Locate the cell with the specified text and output its [X, Y] center coordinate. 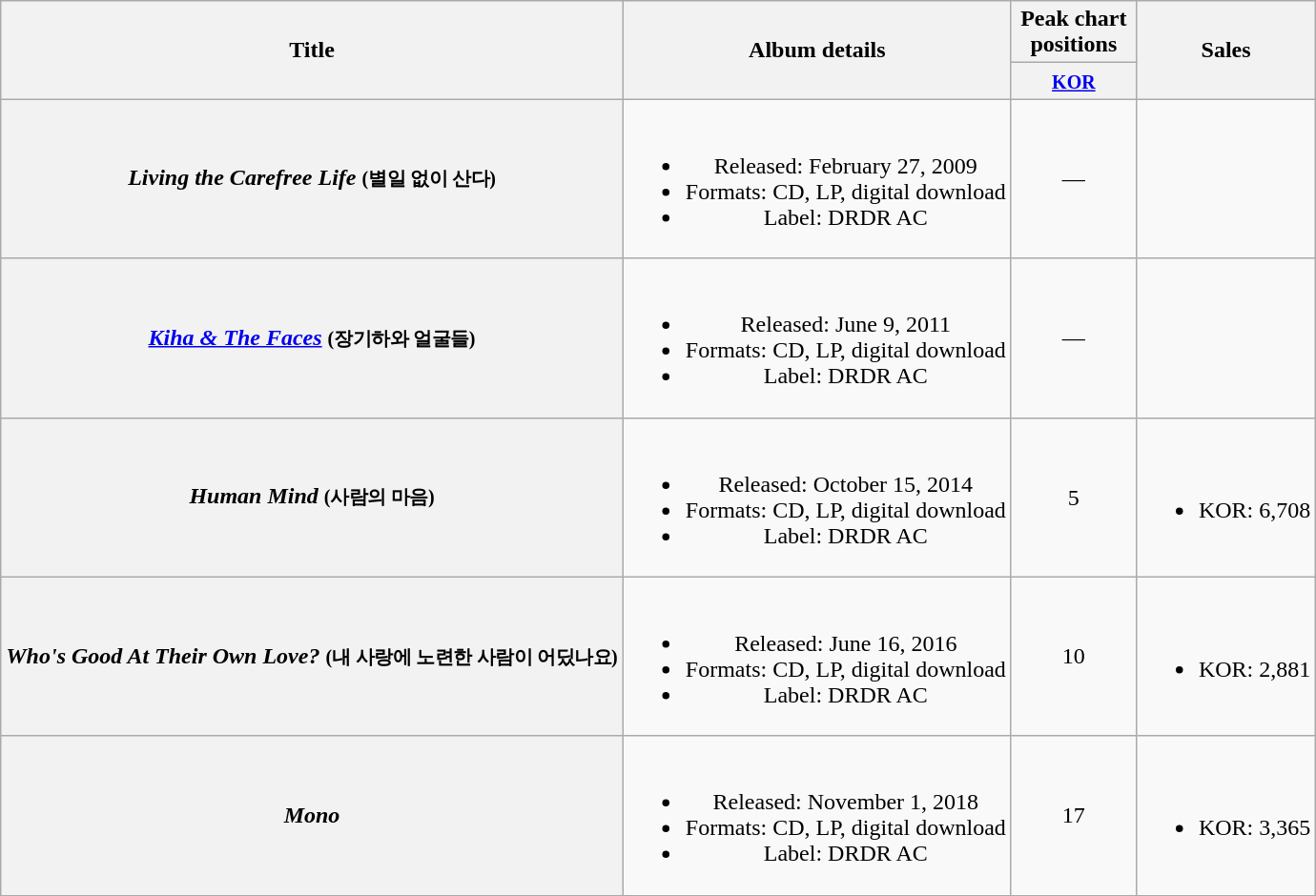
5 [1074, 498]
17 [1074, 816]
KOR: 6,708 [1225, 498]
Released: October 15, 2014Formats: CD, LP, digital downloadLabel: DRDR AC [816, 498]
KOR [1074, 81]
Living the Carefree Life (별일 없이 산다) [313, 179]
Released: February 27, 2009Formats: CD, LP, digital downloadLabel: DRDR AC [816, 179]
Kiha & The Faces (장기하와 얼굴들) [313, 337]
Mono [313, 816]
Album details [816, 50]
Who's Good At Their Own Love? (내 사랑에 노련한 사람이 어딨나요) [313, 656]
Released: June 16, 2016Formats: CD, LP, digital downloadLabel: DRDR AC [816, 656]
Released: June 9, 2011Formats: CD, LP, digital downloadLabel: DRDR AC [816, 337]
Title [313, 50]
Human Mind (사람의 마음) [313, 498]
Peak chart positions [1074, 32]
KOR: 2,881 [1225, 656]
Sales [1225, 50]
10 [1074, 656]
KOR: 3,365 [1225, 816]
Released: November 1, 2018Formats: CD, LP, digital downloadLabel: DRDR AC [816, 816]
